Search for the cell housing the specified text and yield its [x, y] center coordinate. 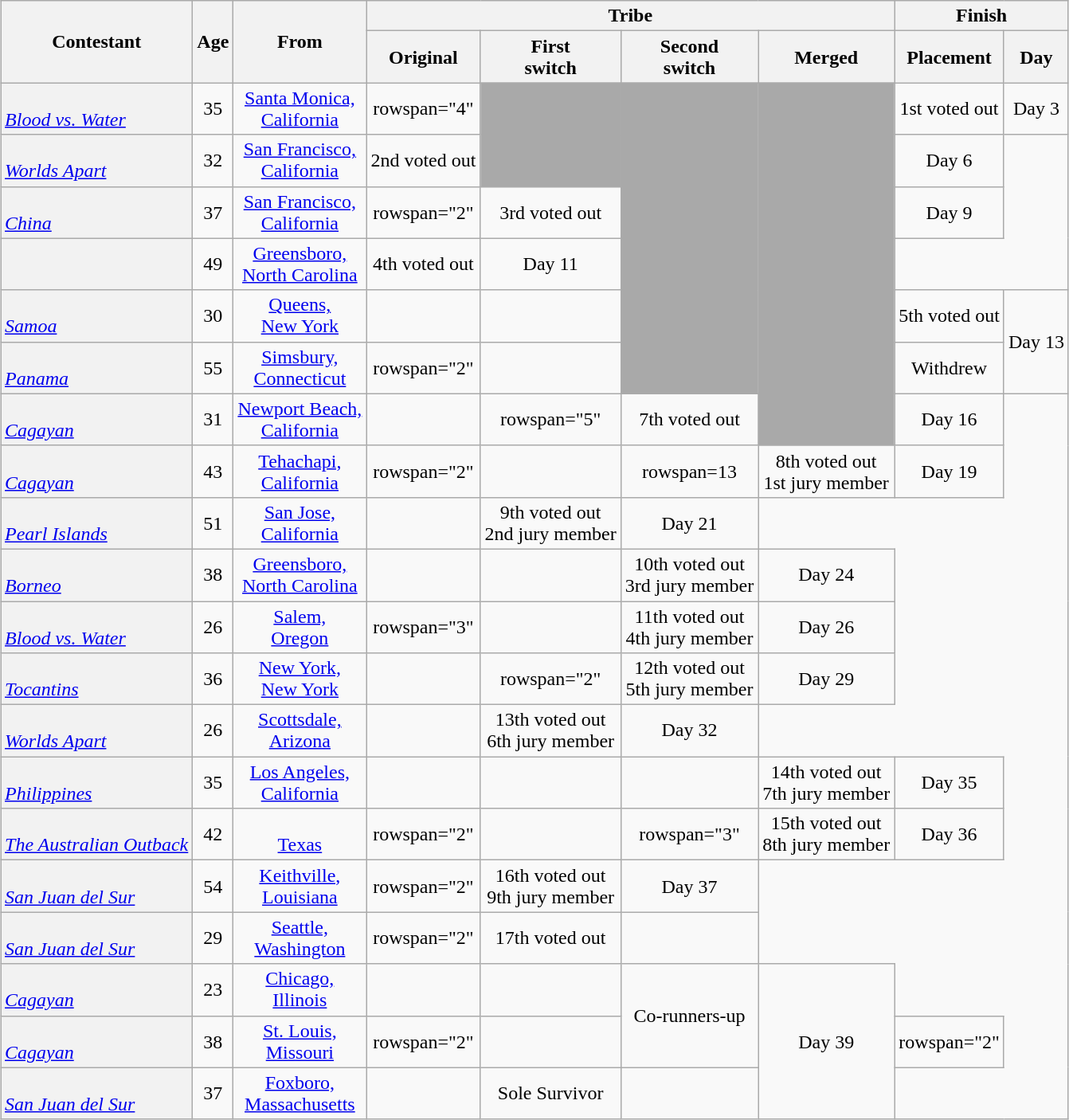
Chicago,Illinois [300, 989]
2nd voted out [424, 161]
Panama [97, 368]
San Jose, California [300, 523]
43 [213, 472]
51 [213, 523]
Day 11 [550, 264]
1st voted out [950, 108]
Merged [827, 57]
Philippines [97, 782]
Day 13 [1036, 342]
Borneo [97, 575]
54 [213, 886]
Day 3 [1036, 108]
Pearl Islands [97, 523]
Texas [300, 835]
The Australian Outback [97, 835]
36 [213, 679]
30 [213, 315]
15th voted out8th jury member [827, 835]
9th voted out2nd jury member [550, 523]
rowspan="5" [550, 419]
Placement [950, 57]
8th voted out1st jury member [827, 472]
49 [213, 264]
Day 36 [950, 835]
13th voted out6th jury member [550, 731]
Day 21 [689, 523]
Day 26 [827, 626]
Day 32 [689, 731]
Original [424, 57]
Samoa [97, 315]
rowspan="4" [424, 108]
Salem,Oregon [300, 626]
4th voted out [424, 264]
Secondswitch [689, 57]
Keithville,Louisiana [300, 886]
Day 24 [827, 575]
31 [213, 419]
Tribe [631, 16]
10th voted out3rd jury member [689, 575]
Tocantins [97, 679]
Firstswitch [550, 57]
Day 19 [950, 472]
3rd voted out [550, 212]
Withdrew [950, 368]
Day 6 [950, 161]
11th voted out4th jury member [689, 626]
23 [213, 989]
Day 29 [827, 679]
Co-runners-up [689, 1016]
Simsbury,Connecticut [300, 368]
12th voted out5th jury member [689, 679]
Day 9 [950, 212]
Seattle,Washington [300, 938]
5th voted out [950, 315]
China [97, 212]
Finish [981, 16]
Age [213, 41]
Newport Beach,California [300, 419]
55 [213, 368]
Tehachapi,California [300, 472]
Scottsdale,Arizona [300, 731]
29 [213, 938]
17th voted out [550, 938]
From [300, 41]
Santa Monica,California [300, 108]
Queens,New York [300, 315]
Day 35 [950, 782]
14th voted out7th jury member [827, 782]
Foxboro,Massachusetts [300, 1093]
Day 39 [827, 1042]
Day 16 [950, 419]
Day 37 [689, 886]
16th voted out9th jury member [550, 886]
Sole Survivor [550, 1093]
St. Louis,Missouri [300, 1042]
32 [213, 161]
New York,New York [300, 679]
rowspan=13 [689, 472]
42 [213, 835]
7th voted out [689, 419]
Los Angeles,California [300, 782]
Day [1036, 57]
Contestant [97, 41]
